For the text-containing cell, return its midpoint in (X, Y) coordinate format. 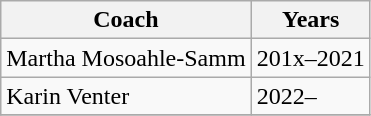
Years (310, 20)
Coach (126, 20)
Martha Mosoahle-Samm (126, 58)
201x–2021 (310, 58)
Karin Venter (126, 96)
2022– (310, 96)
